For the text-containing cell, return its midpoint in [X, Y] coordinate format. 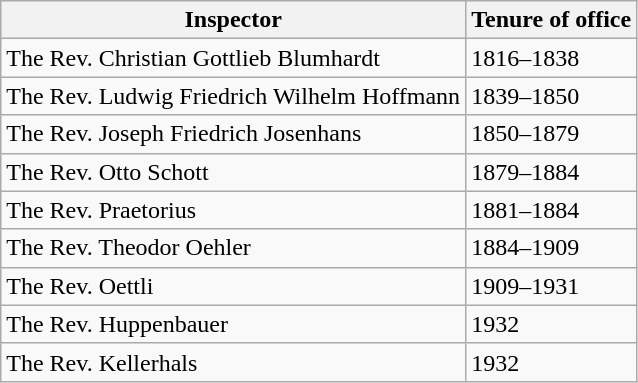
The Rev. Otto Schott [234, 172]
1839–1850 [552, 96]
1816–1838 [552, 58]
The Rev. Joseph Friedrich Josenhans [234, 134]
The Rev. Christian Gottlieb Blumhardt [234, 58]
The Rev. Praetorius [234, 210]
The Rev. Theodor Oehler [234, 248]
The Rev. Ludwig Friedrich Wilhelm Hoffmann [234, 96]
1909–1931 [552, 286]
The Rev. Kellerhals [234, 362]
Tenure of office [552, 20]
1850–1879 [552, 134]
The Rev. Oettli [234, 286]
1879–1884 [552, 172]
Inspector [234, 20]
1881–1884 [552, 210]
1884–1909 [552, 248]
The Rev. Huppenbauer [234, 324]
